Scan for the cell matching the given text and deliver its [X, Y] coordinate at center. 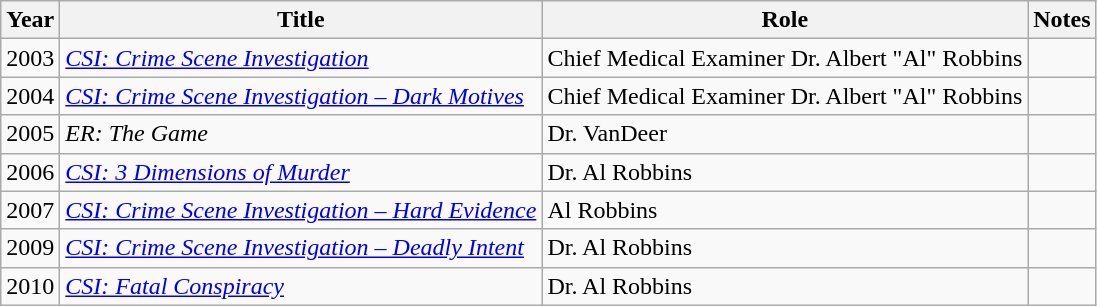
CSI: Crime Scene Investigation – Deadly Intent [301, 248]
2010 [30, 286]
CSI: Fatal Conspiracy [301, 286]
Title [301, 20]
2007 [30, 210]
2006 [30, 172]
Dr. VanDeer [785, 134]
ER: The Game [301, 134]
2005 [30, 134]
2009 [30, 248]
Year [30, 20]
CSI: 3 Dimensions of Murder [301, 172]
CSI: Crime Scene Investigation [301, 58]
Notes [1062, 20]
Al Robbins [785, 210]
2003 [30, 58]
Role [785, 20]
CSI: Crime Scene Investigation – Hard Evidence [301, 210]
CSI: Crime Scene Investigation – Dark Motives [301, 96]
2004 [30, 96]
